Detect which cell encompasses the target text, then output its (X, Y) center coordinate. 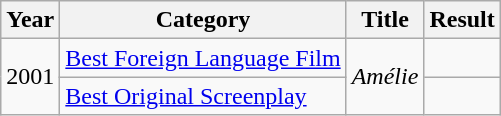
Amélie (385, 77)
2001 (30, 77)
Best Foreign Language Film (203, 58)
Title (385, 20)
Category (203, 20)
Best Original Screenplay (203, 96)
Result (462, 20)
Year (30, 20)
